Pinpoint the cell where the given text exists, returning its [X, Y] midpoint coordinate. 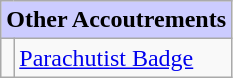
Parachutist Badge [123, 58]
Other Accoutrements [116, 20]
